Determine the (X, Y) coordinate at the center of the cell enclosing the given text.  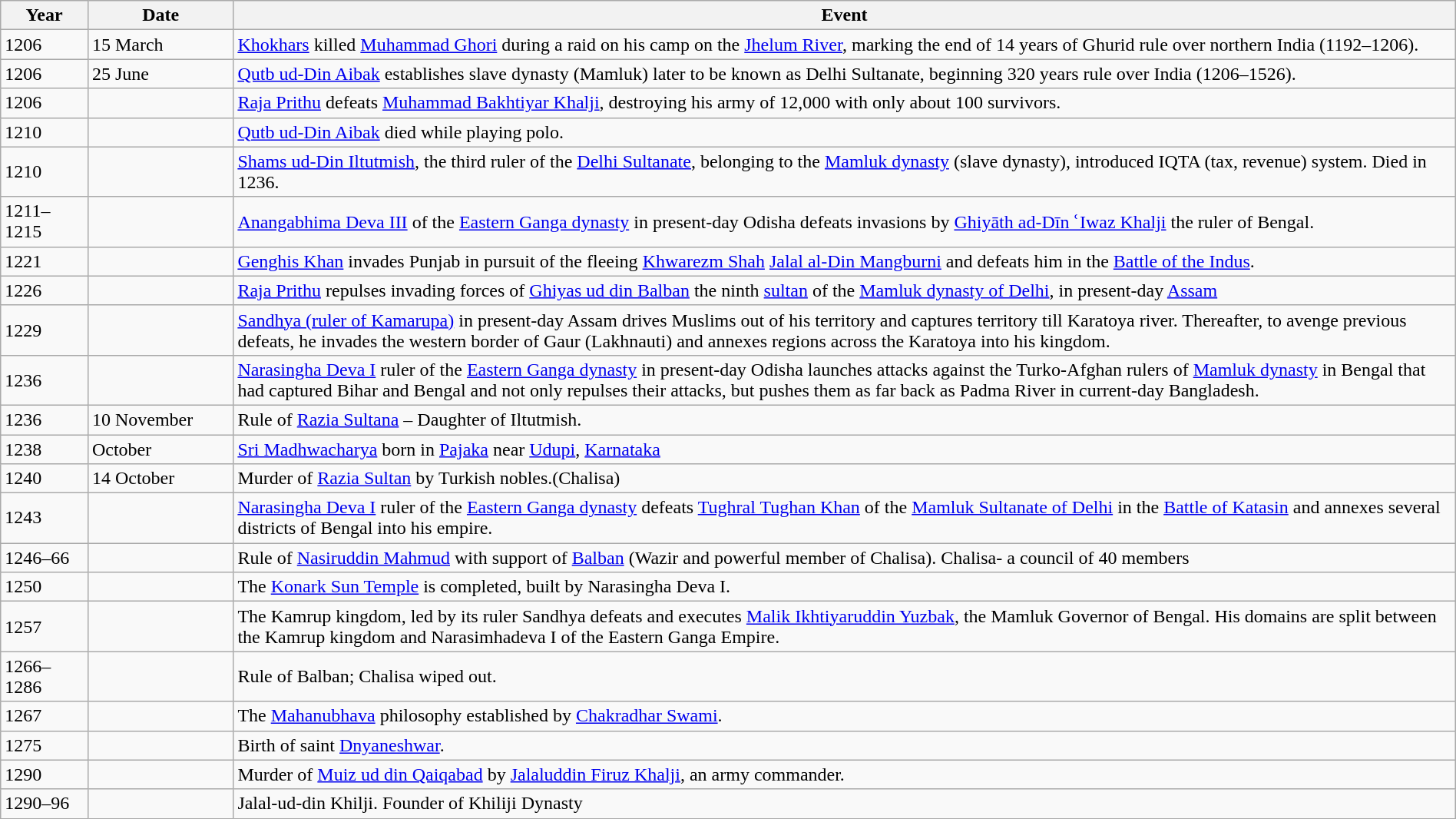
1290 (45, 774)
1243 (45, 518)
1211–1215 (45, 221)
Event (845, 15)
1240 (45, 479)
Genghis Khan invades Punjab in pursuit of the fleeing Khwarezm Shah Jalal al-Din Mangburni and defeats him in the Battle of the Indus. (845, 261)
1275 (45, 745)
October (160, 449)
1290–96 (45, 804)
Raja Prithu repulses invading forces of Ghiyas ud din Balban the ninth sultan of the Mamluk dynasty of Delhi, in present-day Assam (845, 290)
Murder of Razia Sultan by Turkish nobles.(Chalisa) (845, 479)
1229 (45, 330)
The Mahanubhava philosophy established by Chakradhar Swami. (845, 716)
1246–66 (45, 558)
Raja Prithu defeats Muhammad Bakhtiyar Khalji, destroying his army of 12,000 with only about 100 survivors. (845, 103)
1221 (45, 261)
Qutb ud-Din Aibak establishes slave dynasty (Mamluk) later to be known as Delhi Sultanate, beginning 320 years rule over India (1206–1526). (845, 74)
Date (160, 15)
Anangabhima Deva III of the Eastern Ganga dynasty in present-day Odisha defeats invasions by Ghiyāth ad-Dīn ʿIwaz Khalji the ruler of Bengal. (845, 221)
Rule of Razia Sultana – Daughter of Iltutmish. (845, 419)
15 March (160, 45)
Rule of Balban; Chalisa wiped out. (845, 676)
Murder of Muiz ud din Qaiqabad by Jalaluddin Firuz Khalji, an army commander. (845, 774)
10 November (160, 419)
Jalal-ud-din Khilji. Founder of Khiliji Dynasty (845, 804)
1266–1286 (45, 676)
14 October (160, 479)
1257 (45, 627)
Year (45, 15)
Qutb ud-Din Aibak died while playing polo. (845, 132)
The Konark Sun Temple is completed, built by Narasingha Deva I. (845, 587)
1267 (45, 716)
Birth of saint Dnyaneshwar. (845, 745)
1238 (45, 449)
1250 (45, 587)
25 June (160, 74)
Rule of Nasiruddin Mahmud with support of Balban (Wazir and powerful member of Chalisa). Chalisa- a council of 40 members (845, 558)
Sri Madhwacharya born in Pajaka near Udupi, Karnataka (845, 449)
1226 (45, 290)
